For the text-containing cell, return its midpoint in (x, y) coordinate format. 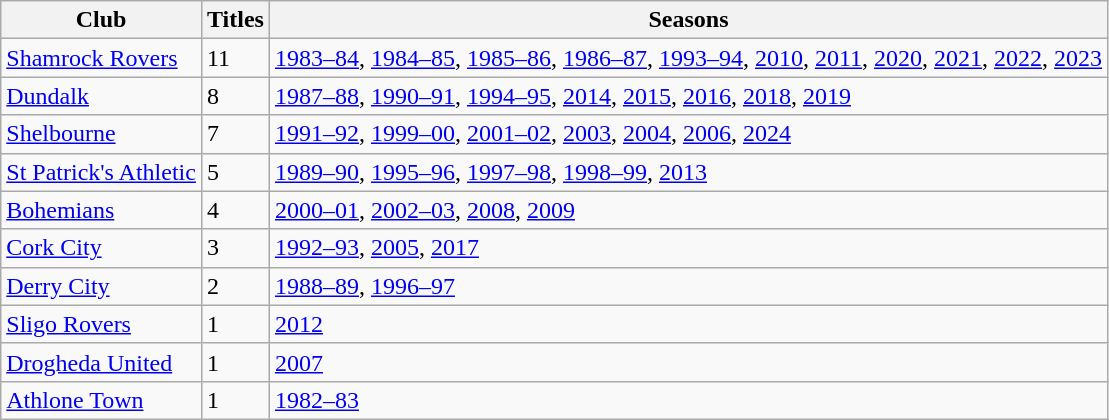
1983–84, 1984–85, 1985–86, 1986–87, 1993–94, 2010, 2011, 2020, 2021, 2022, 2023 (688, 58)
1991–92, 1999–00, 2001–02, 2003, 2004, 2006, 2024 (688, 134)
1992–93, 2005, 2017 (688, 248)
Drogheda United (102, 362)
1987–88, 1990–91, 1994–95, 2014, 2015, 2016, 2018, 2019 (688, 96)
4 (235, 210)
Shamrock Rovers (102, 58)
2012 (688, 324)
Sligo Rovers (102, 324)
Athlone Town (102, 400)
1988–89, 1996–97 (688, 286)
11 (235, 58)
Bohemians (102, 210)
2007 (688, 362)
3 (235, 248)
Derry City (102, 286)
2000–01, 2002–03, 2008, 2009 (688, 210)
1989–90, 1995–96, 1997–98, 1998–99, 2013 (688, 172)
Shelbourne (102, 134)
2 (235, 286)
Club (102, 20)
Dundalk (102, 96)
7 (235, 134)
Cork City (102, 248)
Seasons (688, 20)
8 (235, 96)
5 (235, 172)
St Patrick's Athletic (102, 172)
Titles (235, 20)
1982–83 (688, 400)
